For the text-containing cell, return its midpoint in [x, y] coordinate format. 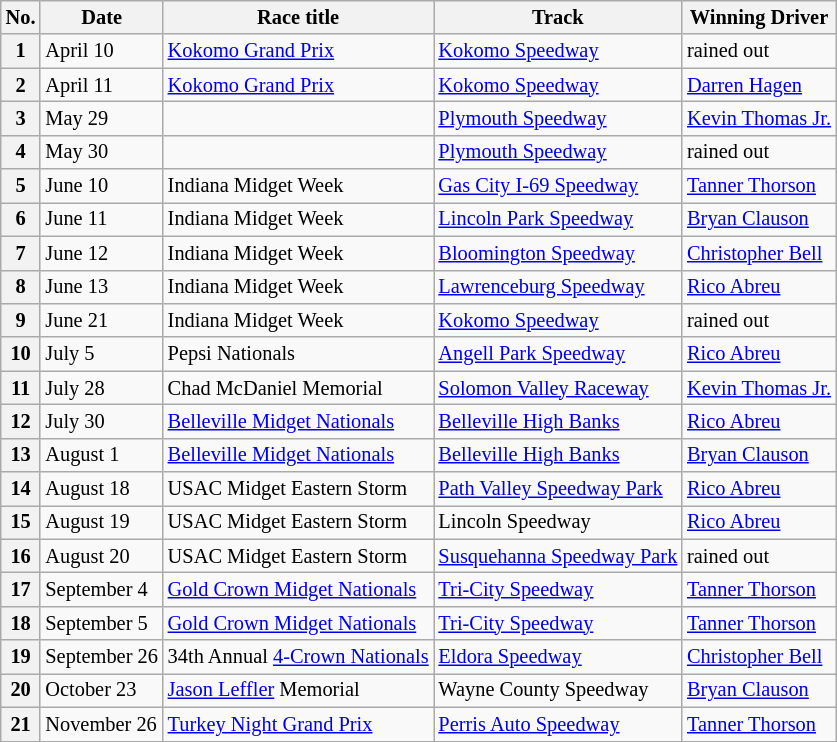
14 [21, 489]
July 30 [101, 421]
Path Valley Speedway Park [558, 489]
Track [558, 17]
November 26 [101, 724]
3 [21, 118]
18 [21, 623]
8 [21, 287]
Turkey Night Grand Prix [298, 724]
7 [21, 253]
34th Annual 4-Crown Nationals [298, 657]
October 23 [101, 690]
2 [21, 85]
20 [21, 690]
9 [21, 320]
September 26 [101, 657]
June 13 [101, 287]
10 [21, 354]
17 [21, 589]
Bloomington Speedway [558, 253]
Angell Park Speedway [558, 354]
September 4 [101, 589]
6 [21, 219]
June 11 [101, 219]
Eldora Speedway [558, 657]
June 12 [101, 253]
13 [21, 455]
5 [21, 186]
15 [21, 522]
Perris Auto Speedway [558, 724]
August 19 [101, 522]
August 18 [101, 489]
September 5 [101, 623]
August 1 [101, 455]
11 [21, 388]
Darren Hagen [759, 85]
May 30 [101, 152]
May 29 [101, 118]
Lawrenceburg Speedway [558, 287]
Date [101, 17]
Lincoln Speedway [558, 522]
Chad McDaniel Memorial [298, 388]
Race title [298, 17]
April 11 [101, 85]
Pepsi Nationals [298, 354]
Susquehanna Speedway Park [558, 556]
Wayne County Speedway [558, 690]
April 10 [101, 51]
Solomon Valley Raceway [558, 388]
Gas City I-69 Speedway [558, 186]
21 [21, 724]
June 10 [101, 186]
No. [21, 17]
August 20 [101, 556]
12 [21, 421]
19 [21, 657]
Jason Leffler Memorial [298, 690]
4 [21, 152]
July 5 [101, 354]
Lincoln Park Speedway [558, 219]
June 21 [101, 320]
Winning Driver [759, 17]
16 [21, 556]
1 [21, 51]
July 28 [101, 388]
